Pinpoint the cell where the given text exists, returning its [X, Y] midpoint coordinate. 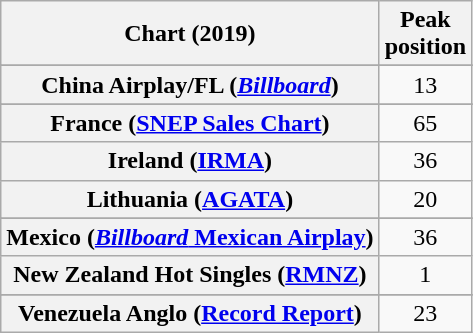
France (SNEP Sales Chart) [190, 123]
23 [425, 313]
Peakposition [425, 34]
Ireland (IRMA) [190, 161]
20 [425, 199]
Venezuela Anglo (Record Report) [190, 313]
13 [425, 85]
Chart (2019) [190, 34]
Mexico (Billboard Mexican Airplay) [190, 237]
Lithuania (AGATA) [190, 199]
1 [425, 275]
65 [425, 123]
China Airplay/FL (Billboard) [190, 85]
New Zealand Hot Singles (RMNZ) [190, 275]
